Search for the cell housing the specified text and yield its (X, Y) center coordinate. 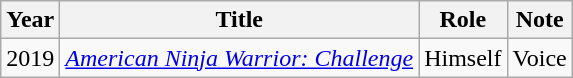
Voice (540, 58)
Role (463, 20)
American Ninja Warrior: Challenge (240, 58)
Title (240, 20)
Himself (463, 58)
Note (540, 20)
2019 (30, 58)
Year (30, 20)
